Locate the cell with the specified text and output its [X, Y] center coordinate. 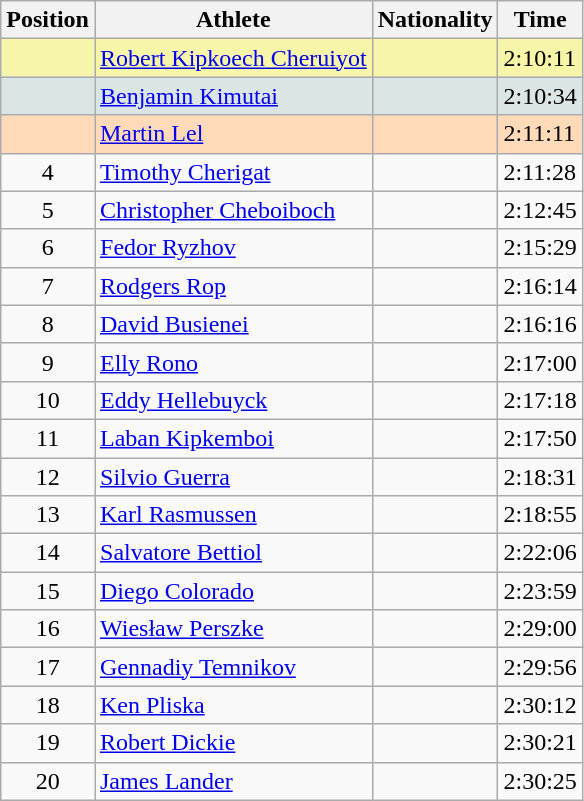
11 [48, 438]
2:10:11 [540, 58]
2:17:00 [540, 362]
2:22:06 [540, 553]
Salvatore Bettiol [233, 553]
10 [48, 400]
Fedor Ryzhov [233, 248]
James Lander [233, 781]
2:10:34 [540, 96]
2:23:59 [540, 591]
2:15:29 [540, 248]
7 [48, 286]
Ken Pliska [233, 705]
Nationality [435, 20]
Rodgers Rop [233, 286]
2:18:55 [540, 515]
2:30:25 [540, 781]
20 [48, 781]
Position [48, 20]
6 [48, 248]
8 [48, 324]
2:16:14 [540, 286]
2:11:11 [540, 134]
Elly Rono [233, 362]
Wiesław Perszke [233, 629]
Timothy Cherigat [233, 172]
5 [48, 210]
2:17:50 [540, 438]
Time [540, 20]
18 [48, 705]
16 [48, 629]
Robert Dickie [233, 743]
14 [48, 553]
2:18:31 [540, 477]
2:30:21 [540, 743]
12 [48, 477]
Gennadiy Temnikov [233, 667]
4 [48, 172]
2:29:56 [540, 667]
9 [48, 362]
13 [48, 515]
Diego Colorado [233, 591]
Laban Kipkemboi [233, 438]
2:11:28 [540, 172]
15 [48, 591]
Karl Rasmussen [233, 515]
2:29:00 [540, 629]
David Busienei [233, 324]
19 [48, 743]
Eddy Hellebuyck [233, 400]
Martin Lel [233, 134]
2:30:12 [540, 705]
Christopher Cheboiboch [233, 210]
2:17:18 [540, 400]
2:12:45 [540, 210]
Silvio Guerra [233, 477]
Robert Kipkoech Cheruiyot [233, 58]
Athlete [233, 20]
17 [48, 667]
2:16:16 [540, 324]
Benjamin Kimutai [233, 96]
